For the text-containing cell, return its midpoint in [X, Y] coordinate format. 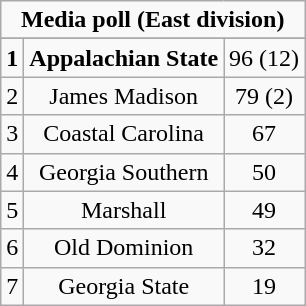
Coastal Carolina [124, 134]
2 [12, 96]
Appalachian State [124, 58]
50 [264, 172]
3 [12, 134]
79 (2) [264, 96]
1 [12, 58]
4 [12, 172]
7 [12, 286]
67 [264, 134]
96 (12) [264, 58]
James Madison [124, 96]
Old Dominion [124, 248]
6 [12, 248]
49 [264, 210]
Georgia Southern [124, 172]
19 [264, 286]
5 [12, 210]
Georgia State [124, 286]
Media poll (East division) [153, 20]
32 [264, 248]
Marshall [124, 210]
